Pinpoint the cell where the given text exists, returning its [x, y] midpoint coordinate. 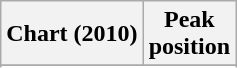
Chart (2010) [72, 34]
Peakposition [189, 34]
